Provide the [x, y] coordinate of the cell's center where the given text is located.  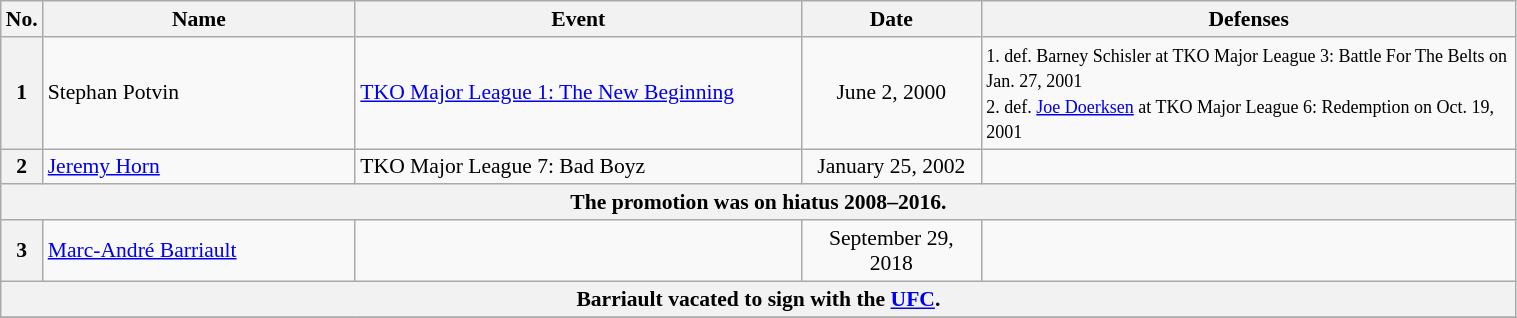
January 25, 2002 [891, 167]
2 [22, 167]
Event [578, 19]
Stephan Potvin [200, 93]
Defenses [1248, 19]
The promotion was on hiatus 2008–2016. [758, 203]
Barriault vacated to sign with the UFC. [758, 299]
June 2, 2000 [891, 93]
September 29, 2018 [891, 250]
TKO Major League 1: The New Beginning [578, 93]
1 [22, 93]
3 [22, 250]
Jeremy Horn [200, 167]
TKO Major League 7: Bad Boyz [578, 167]
No. [22, 19]
Date [891, 19]
Name [200, 19]
Marc-André Barriault [200, 250]
